Detect which cell encompasses the target text, then output its [X, Y] center coordinate. 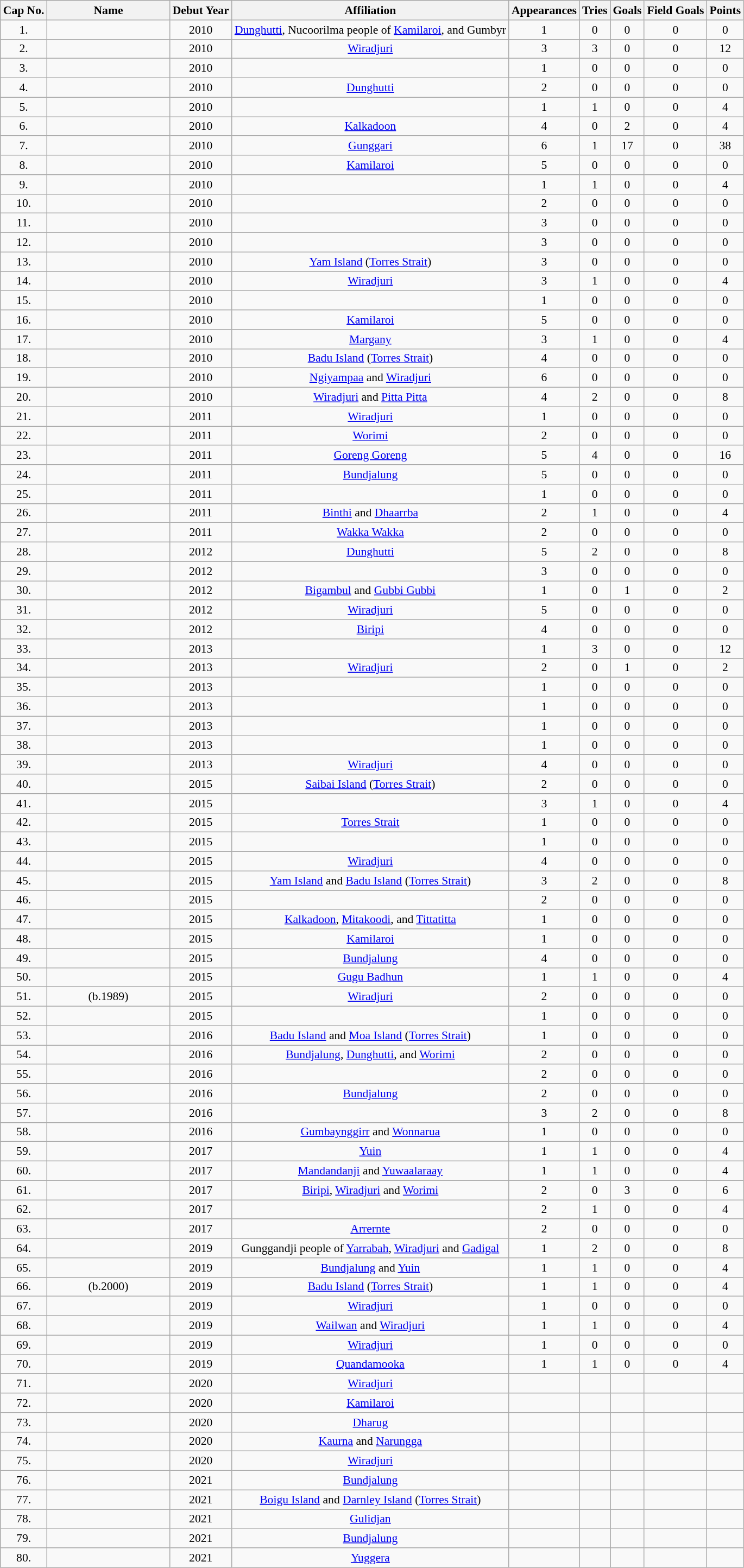
52. [24, 1016]
16. [24, 320]
Kaurna and Narungga [370, 1441]
19. [24, 378]
70. [24, 1364]
Mandandanji and Yuwaalaraay [370, 1171]
Kalkadoon, Mitakoodi, and Tittatitta [370, 920]
14. [24, 281]
57. [24, 1113]
63. [24, 1229]
72. [24, 1403]
Arrernte [370, 1229]
Torres Strait [370, 823]
21. [24, 416]
17 [628, 146]
17. [24, 339]
Biripi [370, 629]
28. [24, 552]
Saibai Island (Torres Strait) [370, 784]
55. [24, 1074]
32. [24, 629]
75. [24, 1461]
46. [24, 900]
(b.2000) [108, 1287]
67. [24, 1306]
7. [24, 146]
Tries [595, 10]
22. [24, 436]
38. [24, 745]
29. [24, 571]
Binthi and Dhaarrba [370, 513]
15. [24, 301]
12. [24, 243]
37. [24, 726]
Gulidjan [370, 1519]
Field Goals [676, 10]
78. [24, 1519]
Cap No. [24, 10]
Gumbaynggirr and Wonnarua [370, 1132]
33. [24, 649]
13. [24, 262]
8. [24, 165]
Quandamooka [370, 1364]
26. [24, 513]
Gugu Badhun [370, 977]
Bundjalung, Dunghutti, and Worimi [370, 1055]
6. [24, 127]
9. [24, 185]
Dunghutti, Nucoorilma people of Kamilaroi, and Gumbyr [370, 30]
65. [24, 1268]
4. [24, 88]
1. [24, 30]
23. [24, 456]
10. [24, 204]
5. [24, 107]
62. [24, 1210]
50. [24, 977]
3. [24, 68]
77. [24, 1500]
Points [725, 10]
59. [24, 1152]
58. [24, 1132]
Name [108, 10]
25. [24, 494]
39. [24, 765]
27. [24, 533]
74. [24, 1441]
Wailwan and Wiradjuri [370, 1326]
Wakka Wakka [370, 533]
73. [24, 1422]
Worimi [370, 436]
Goals [628, 10]
66. [24, 1287]
38 [725, 146]
Yam Island and Badu Island (Torres Strait) [370, 881]
Yuin [370, 1152]
Debut Year [201, 10]
16 [725, 456]
Biripi, Wiradjuri and Worimi [370, 1190]
Dharug [370, 1422]
Yam Island (Torres Strait) [370, 262]
Ngiyampaa and Wiradjuri [370, 378]
Badu Island and Moa Island (Torres Strait) [370, 1035]
68. [24, 1326]
64. [24, 1248]
Gunggari [370, 146]
60. [24, 1171]
Boigu Island and Darnley Island (Torres Strait) [370, 1500]
2. [24, 49]
45. [24, 881]
69. [24, 1345]
Kalkadoon [370, 127]
Yuggera [370, 1558]
36. [24, 707]
Wiradjuri and Pitta Pitta [370, 397]
11. [24, 223]
53. [24, 1035]
47. [24, 920]
54. [24, 1055]
Gunggandji people of Yarrabah, Wiradjuri and Gadigal [370, 1248]
35. [24, 687]
44. [24, 862]
Bigambul and Gubbi Gubbi [370, 591]
42. [24, 823]
76. [24, 1481]
Margany [370, 339]
41. [24, 804]
79. [24, 1539]
56. [24, 1093]
(b.1989) [108, 997]
24. [24, 475]
48. [24, 939]
30. [24, 591]
40. [24, 784]
31. [24, 610]
49. [24, 958]
Bundjalung and Yuin [370, 1268]
Affiliation [370, 10]
20. [24, 397]
71. [24, 1384]
51. [24, 997]
61. [24, 1190]
43. [24, 842]
80. [24, 1558]
Goreng Goreng [370, 456]
Appearances [544, 10]
18. [24, 358]
34. [24, 668]
